Return the [X, Y] coordinate for the center point of the cell that contains the specified text.  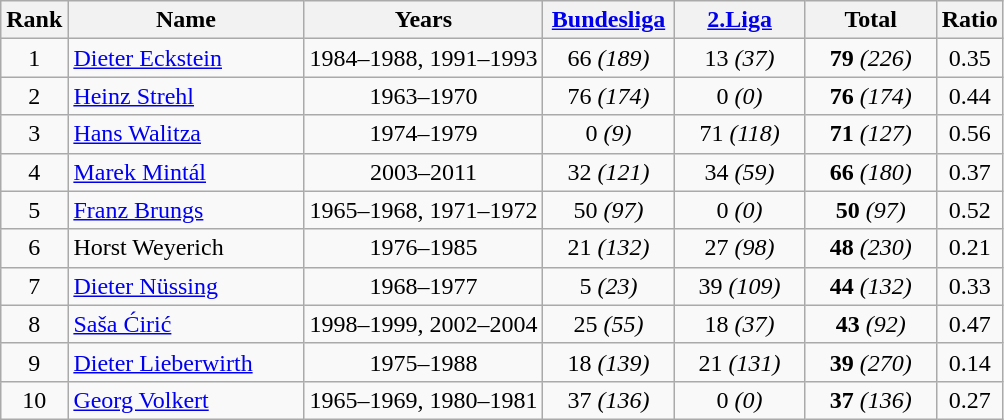
5 (23) [608, 286]
8 [34, 324]
0.44 [970, 96]
Ratio [970, 20]
Dieter Lieberwirth [186, 362]
79 (226) [870, 58]
18 (37) [740, 324]
0.47 [970, 324]
71 (118) [740, 134]
1998–1999, 2002–2004 [424, 324]
Saša Ćirić [186, 324]
0.27 [970, 400]
3 [34, 134]
2 [34, 96]
0.37 [970, 172]
4 [34, 172]
21 (131) [740, 362]
1975–1988 [424, 362]
66 (180) [870, 172]
39 (270) [870, 362]
0.14 [970, 362]
18 (139) [608, 362]
34 (59) [740, 172]
1974–1979 [424, 134]
13 (37) [740, 58]
39 (109) [740, 286]
Bundesliga [608, 20]
Franz Brungs [186, 210]
Name [186, 20]
Dieter Eckstein [186, 58]
10 [34, 400]
Georg Volkert [186, 400]
Heinz Strehl [186, 96]
32 (121) [608, 172]
Hans Walitza [186, 134]
Dieter Nüssing [186, 286]
25 (55) [608, 324]
0.52 [970, 210]
1 [34, 58]
27 (98) [740, 248]
1976–1985 [424, 248]
0.35 [970, 58]
7 [34, 286]
0 (9) [608, 134]
48 (230) [870, 248]
71 (127) [870, 134]
1968–1977 [424, 286]
0.56 [970, 134]
0.21 [970, 248]
2.Liga [740, 20]
66 (189) [608, 58]
Horst Weyerich [186, 248]
1965–1969, 1980–1981 [424, 400]
1963–1970 [424, 96]
9 [34, 362]
1965–1968, 1971–1972 [424, 210]
2003–2011 [424, 172]
1984–1988, 1991–1993 [424, 58]
Rank [34, 20]
43 (92) [870, 324]
Marek Mintál [186, 172]
0.33 [970, 286]
Years [424, 20]
21 (132) [608, 248]
Total [870, 20]
44 (132) [870, 286]
6 [34, 248]
5 [34, 210]
